Find where the given text appears and provide that cell's center as (X, Y) coordinate. 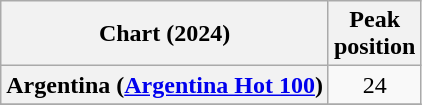
Peakposition (374, 34)
Chart (2024) (165, 34)
Argentina (Argentina Hot 100) (165, 85)
24 (374, 85)
